Determine the (X, Y) coordinate at the center of the cell enclosing the given text.  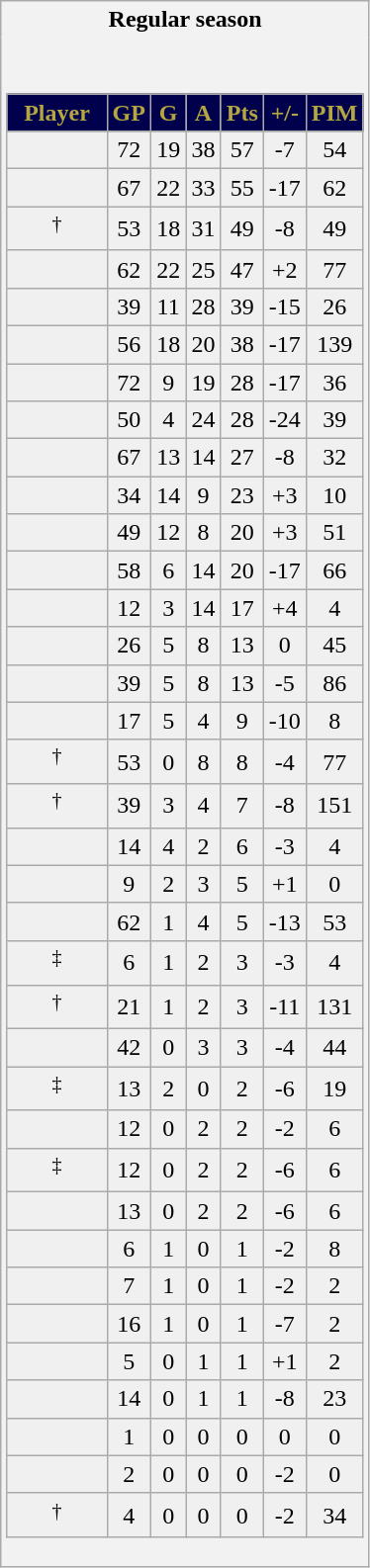
GP (129, 113)
31 (204, 229)
139 (334, 344)
Regular season (186, 20)
-5 (285, 683)
+/- (285, 113)
-24 (285, 420)
32 (334, 458)
57 (241, 150)
10 (334, 495)
51 (334, 533)
PIM (334, 113)
-13 (285, 921)
58 (129, 570)
-11 (285, 1006)
+4 (285, 608)
50 (129, 420)
66 (334, 570)
16 (129, 1324)
Pts (241, 113)
+2 (285, 269)
151 (334, 807)
-10 (285, 721)
131 (334, 1006)
45 (334, 646)
55 (241, 188)
54 (334, 150)
A (204, 113)
36 (334, 383)
56 (129, 344)
24 (204, 420)
G (168, 113)
44 (334, 1048)
42 (129, 1048)
27 (241, 458)
25 (204, 269)
-15 (285, 306)
33 (204, 188)
11 (168, 306)
Player (57, 113)
21 (129, 1006)
86 (334, 683)
47 (241, 269)
